Locate the cell with the specified text and output its [x, y] center coordinate. 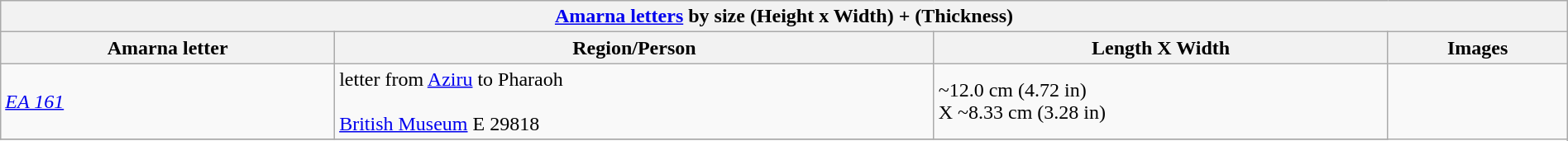
EA 161 [168, 101]
~12.0 cm (4.72 in) X ~8.33 cm (3.28 in) [1161, 101]
letter from Aziru to Pharaoh British Museum E 29818 [635, 101]
Region/Person [635, 48]
Amarna letter [168, 48]
Length X Width [1161, 48]
Images [1477, 48]
Amarna letters by size (Height x Width) + (Thickness) [784, 16]
